Extract the (x, y) coordinate from the center of the cell holding the provided text.  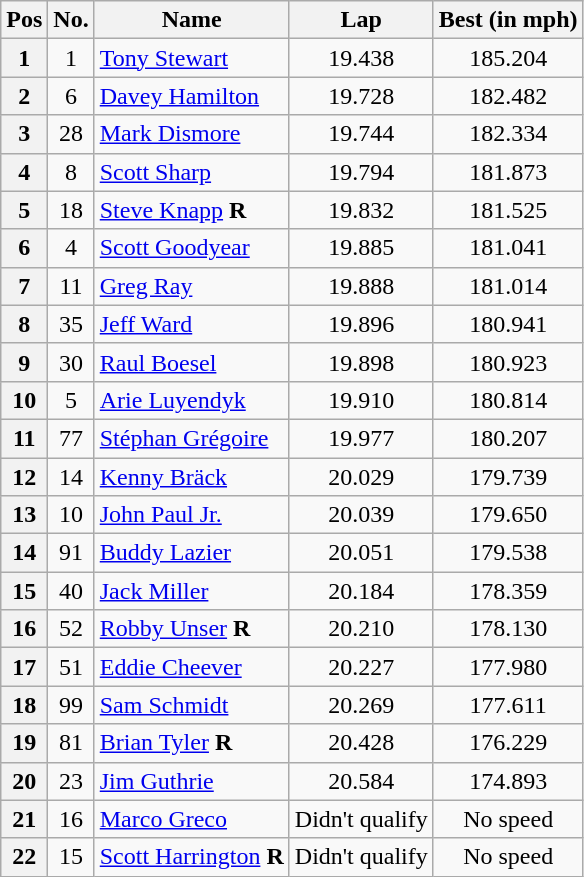
Brian Tyler R (192, 743)
19.888 (361, 286)
20.051 (361, 553)
Buddy Lazier (192, 553)
177.980 (508, 667)
99 (71, 705)
20.584 (361, 781)
12 (24, 477)
28 (71, 134)
Davey Hamilton (192, 96)
181.014 (508, 286)
Jim Guthrie (192, 781)
21 (24, 819)
22 (24, 857)
23 (71, 781)
180.923 (508, 362)
Tony Stewart (192, 58)
180.941 (508, 324)
179.650 (508, 515)
51 (71, 667)
178.359 (508, 591)
35 (71, 324)
Jack Miller (192, 591)
181.873 (508, 172)
Robby Unser R (192, 629)
52 (71, 629)
2 (24, 96)
19.832 (361, 210)
9 (24, 362)
81 (71, 743)
7 (24, 286)
Jeff Ward (192, 324)
Arie Luyendyk (192, 400)
20.269 (361, 705)
178.130 (508, 629)
Name (192, 20)
19.794 (361, 172)
Marco Greco (192, 819)
20.184 (361, 591)
20.227 (361, 667)
19.728 (361, 96)
Scott Harrington R (192, 857)
17 (24, 667)
20.029 (361, 477)
20.210 (361, 629)
19.896 (361, 324)
174.893 (508, 781)
185.204 (508, 58)
19.977 (361, 438)
13 (24, 515)
40 (71, 591)
19.910 (361, 400)
180.814 (508, 400)
John Paul Jr. (192, 515)
182.334 (508, 134)
Stéphan Grégoire (192, 438)
Mark Dismore (192, 134)
182.482 (508, 96)
Pos (24, 20)
3 (24, 134)
177.611 (508, 705)
77 (71, 438)
19.744 (361, 134)
176.229 (508, 743)
20 (24, 781)
Raul Boesel (192, 362)
19.885 (361, 248)
Sam Schmidt (192, 705)
Scott Sharp (192, 172)
30 (71, 362)
181.041 (508, 248)
Lap (361, 20)
91 (71, 553)
179.538 (508, 553)
19.898 (361, 362)
Steve Knapp R (192, 210)
181.525 (508, 210)
Best (in mph) (508, 20)
20.039 (361, 515)
19.438 (361, 58)
19 (24, 743)
Scott Goodyear (192, 248)
No. (71, 20)
180.207 (508, 438)
179.739 (508, 477)
Eddie Cheever (192, 667)
Greg Ray (192, 286)
Kenny Bräck (192, 477)
20.428 (361, 743)
